From the cell containing the given text, extract its center point as [X, Y] coordinate. 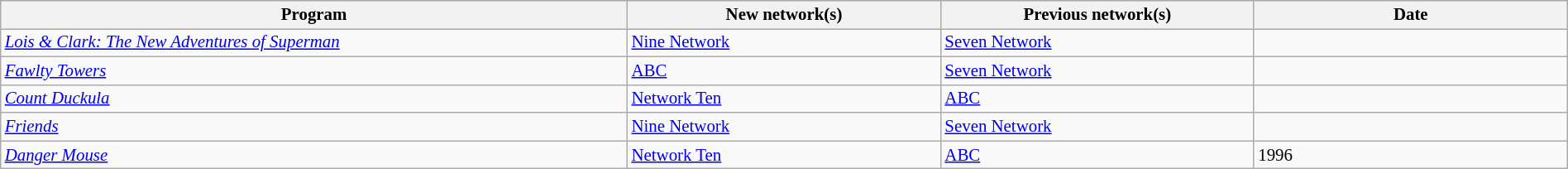
Fawlty Towers [314, 70]
Program [314, 15]
1996 [1411, 155]
Danger Mouse [314, 155]
New network(s) [784, 15]
Friends [314, 127]
Count Duckula [314, 99]
Lois & Clark: The New Adventures of Superman [314, 42]
Previous network(s) [1097, 15]
Date [1411, 15]
